Identify which cell holds the provided text, then report its (x, y) central coordinate. 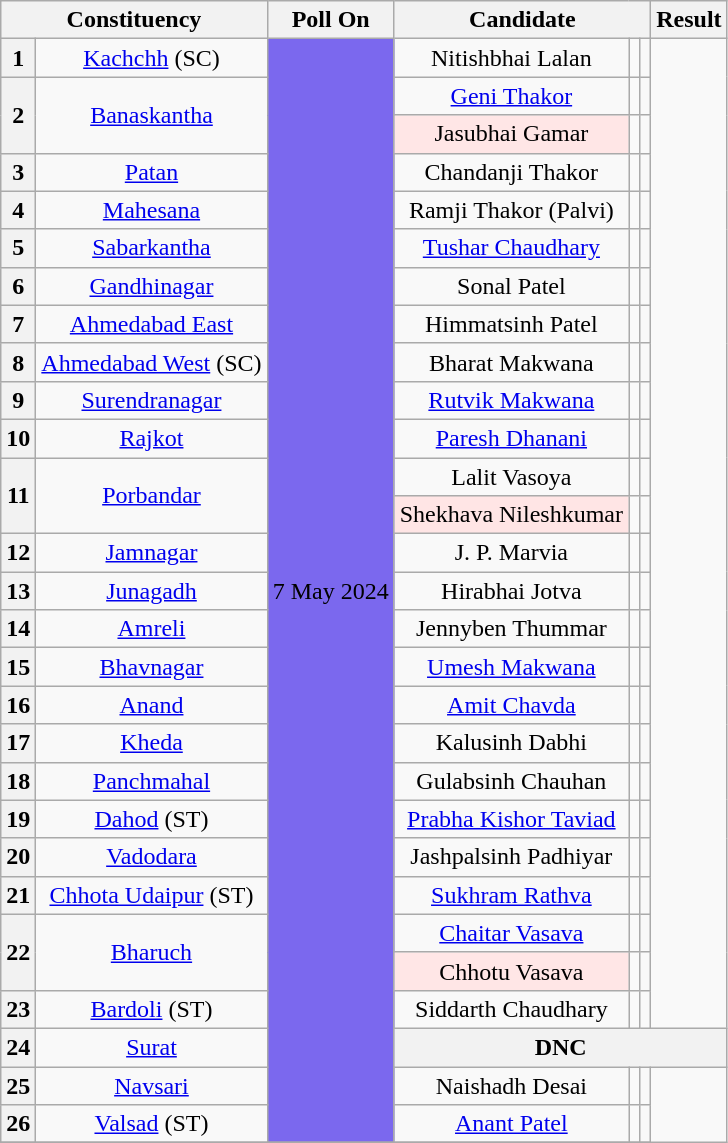
8 (18, 362)
Porbandar (152, 496)
1 (18, 58)
17 (18, 743)
Rajkot (152, 438)
Candidate (522, 20)
13 (18, 591)
DNC (560, 1047)
Result (689, 20)
Ahmedabad West (SC) (152, 362)
Rutvik Makwana (511, 400)
23 (18, 1009)
Naishadh Desai (511, 1085)
Bharuch (152, 952)
18 (18, 781)
Poll On (330, 20)
Valsad (ST) (152, 1124)
9 (18, 400)
Panchmahal (152, 781)
Bharat Makwana (511, 362)
Sukhram Rathva (511, 895)
Hirabhai Jotva (511, 591)
7 (18, 324)
26 (18, 1124)
Junagadh (152, 591)
6 (18, 286)
Gulabsinh Chauhan (511, 781)
J. P. Marvia (511, 553)
Bardoli (ST) (152, 1009)
10 (18, 438)
Mahesana (152, 210)
Tushar Chaudhary (511, 248)
Gandhinagar (152, 286)
16 (18, 705)
Lalit Vasoya (511, 477)
Banaskantha (152, 115)
Himmatsinh Patel (511, 324)
Kachchh (SC) (152, 58)
2 (18, 115)
Bhavnagar (152, 667)
14 (18, 629)
Prabha Kishor Taviad (511, 819)
22 (18, 952)
Vadodara (152, 857)
Anant Patel (511, 1124)
Paresh Dhanani (511, 438)
3 (18, 172)
Navsari (152, 1085)
4 (18, 210)
Geni Thakor (511, 96)
Amit Chavda (511, 705)
11 (18, 496)
Ahmedabad East (152, 324)
12 (18, 553)
Umesh Makwana (511, 667)
Shekhava Nileshkumar (511, 515)
Kheda (152, 743)
Kalusinh Dabhi (511, 743)
20 (18, 857)
Constituency (134, 20)
25 (18, 1085)
Surendranagar (152, 400)
Jasubhai Gamar (511, 134)
Jamnagar (152, 553)
Sabarkantha (152, 248)
Chandanji Thakor (511, 172)
24 (18, 1047)
Ramji Thakor (Palvi) (511, 210)
Jennyben Thummar (511, 629)
Sonal Patel (511, 286)
Chhota Udaipur (ST) (152, 895)
19 (18, 819)
Jashpalsinh Padhiyar (511, 857)
Anand (152, 705)
Patan (152, 172)
Nitishbhai Lalan (511, 58)
15 (18, 667)
21 (18, 895)
Dahod (ST) (152, 819)
7 May 2024 (330, 591)
Surat (152, 1047)
Amreli (152, 629)
Chhotu Vasava (511, 971)
Chaitar Vasava (511, 933)
Siddarth Chaudhary (511, 1009)
5 (18, 248)
